From the cell containing the given text, extract its center point as (x, y) coordinate. 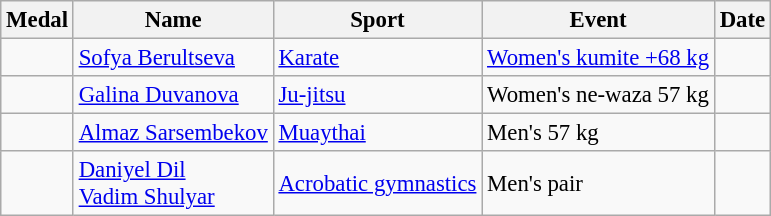
Daniyel DilVadim Shulyar (173, 184)
Ju-jitsu (378, 95)
Name (173, 20)
Date (742, 20)
Men's pair (598, 184)
Karate (378, 58)
Women's kumite +68 kg (598, 58)
Sofya Berultseva (173, 58)
Galina Duvanova (173, 95)
Event (598, 20)
Almaz Sarsembekov (173, 133)
Medal (38, 20)
Sport (378, 20)
Muaythai (378, 133)
Acrobatic gymnastics (378, 184)
Women's ne-waza 57 kg (598, 95)
Men's 57 kg (598, 133)
